From the cell containing the given text, extract its center point as (X, Y) coordinate. 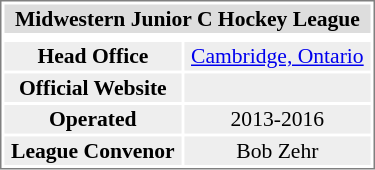
Head Office (92, 56)
Midwestern Junior C Hockey League (187, 18)
League Convenor (92, 150)
Cambridge, Ontario (277, 56)
Bob Zehr (277, 150)
Operated (92, 119)
2013-2016 (277, 119)
Official Website (92, 88)
